Find where the given text appears and provide that cell's center as (x, y) coordinate. 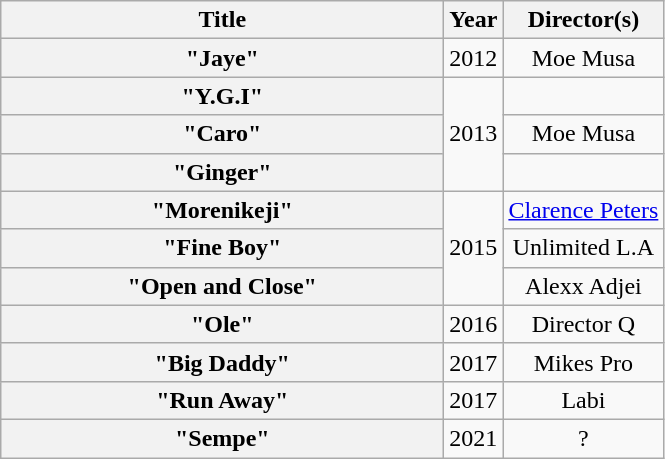
Alexx Adjei (584, 286)
2016 (474, 324)
Director Q (584, 324)
? (584, 438)
2015 (474, 248)
"Big Daddy" (222, 362)
"Run Away" (222, 400)
"Sempe" (222, 438)
2021 (474, 438)
"Open and Close" (222, 286)
Clarence Peters (584, 210)
Director(s) (584, 20)
"Fine Boy" (222, 248)
Year (474, 20)
"Ginger" (222, 172)
"Caro" (222, 134)
Title (222, 20)
"Morenikeji" (222, 210)
2012 (474, 58)
"Y.G.I" (222, 96)
"Jaye" (222, 58)
Unlimited L.A (584, 248)
"Ole" (222, 324)
Mikes Pro (584, 362)
Labi (584, 400)
2013 (474, 134)
